Provide the (X, Y) coordinate of the cell's center where the given text is located.  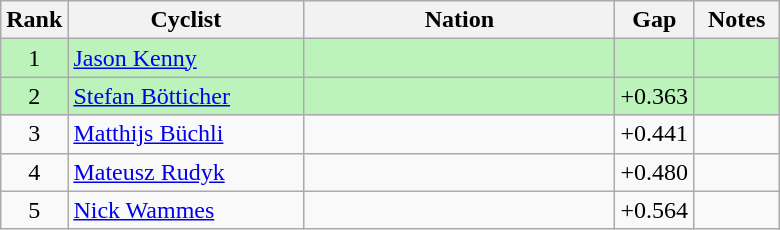
Nation (460, 20)
Nick Wammes (186, 210)
+0.441 (654, 134)
+0.480 (654, 172)
4 (34, 172)
Notes (737, 20)
Rank (34, 20)
Gap (654, 20)
+0.564 (654, 210)
Matthijs Büchli (186, 134)
Cyclist (186, 20)
Stefan Bötticher (186, 96)
Jason Kenny (186, 58)
3 (34, 134)
5 (34, 210)
Mateusz Rudyk (186, 172)
2 (34, 96)
1 (34, 58)
+0.363 (654, 96)
